Provide the [X, Y] coordinate of the cell's center where the given text is located.  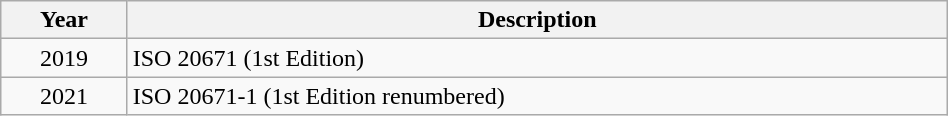
2021 [64, 96]
ISO 20671-1 (1st Edition renumbered) [537, 96]
ISO 20671 (1st Edition) [537, 58]
2019 [64, 58]
Year [64, 20]
Description [537, 20]
